Output the [X, Y] coordinate of the center of the cell containing the given text.  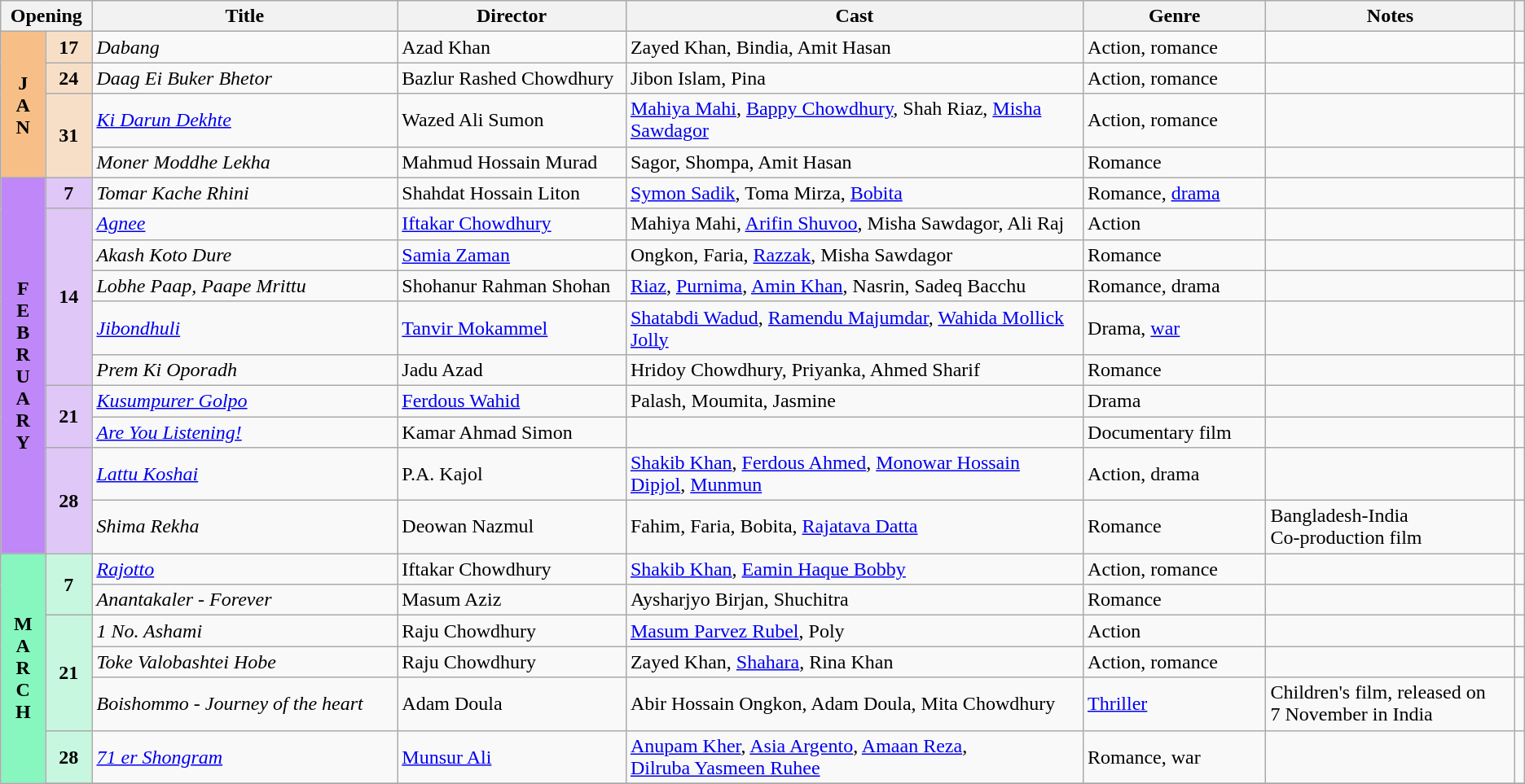
Rajotto [244, 569]
Anantakaler - Forever [244, 600]
Are You Listening! [244, 432]
Anupam Kher, Asia Argento, Amaan Reza, Dilruba Yasmeen Ruhee [854, 757]
Wazed Ali Sumon [512, 120]
Abir Hossain Ongkon, Adam Doula, Mita Chowdhury [854, 703]
Genre [1175, 16]
Moner Moddhe Lekha [244, 162]
Shakib Khan, Eamin Haque Bobby [854, 569]
Shatabdi Wadud, Ramendu Majumdar, Wahida Mollick Jolly [854, 327]
Director [512, 16]
Action, drama [1175, 474]
Adam Doula [512, 703]
Daag Ei Buker Bhetor [244, 78]
Notes [1390, 16]
Masum Aziz [512, 600]
Riaz, Purnima, Amin Khan, Nasrin, Sadeq Bacchu [854, 286]
Samia Zaman [512, 255]
Aysharjyo Birjan, Shuchitra [854, 600]
P.A. Kajol [512, 474]
Zayed Khan, Bindia, Amit Hasan [854, 47]
Children's film, released on 7 November in India [1390, 703]
Deowan Nazmul [512, 528]
Tanvir Mokammel [512, 327]
Agnee [244, 224]
Ongkon, Faria, Razzak, Misha Sawdagor [854, 255]
Fahim, Faria, Bobita, Rajatava Datta [854, 528]
Masum Parvez Rubel, Poly [854, 631]
Bangladesh-India Co-production film [1390, 528]
JAN [23, 104]
Zayed Khan, Shahara, Rina Khan [854, 662]
71 er Shongram [244, 757]
Opening [46, 16]
Shahdat Hossain Liton [512, 193]
Munsur Ali [512, 757]
Hridoy Chowdhury, Priyanka, Ahmed Sharif [854, 370]
Ferdous Wahid [512, 401]
Ki Darun Dekhte [244, 120]
Documentary film [1175, 432]
Jibon Islam, Pina [854, 78]
Jadu Azad [512, 370]
Prem Ki Oporadh [244, 370]
Dabang [244, 47]
Shima Rekha [244, 528]
Mahiya Mahi, Bappy Chowdhury, Shah Riaz, Misha Sawdagor [854, 120]
Kamar Ahmad Simon [512, 432]
MARCH [23, 668]
Thriller [1175, 703]
Romance, war [1175, 757]
Jibondhuli [244, 327]
1 No. Ashami [244, 631]
FEBRUARY [23, 366]
Title [244, 16]
Toke Valobashtei Hobe [244, 662]
31 [68, 135]
Lattu Koshai [244, 474]
Mahiya Mahi, Arifin Shuvoo, Misha Sawdagor, Ali Raj [854, 224]
14 [68, 296]
24 [68, 78]
Palash, Moumita, Jasmine [854, 401]
Mahmud Hossain Murad [512, 162]
Boishommo - Journey of the heart [244, 703]
Cast [854, 16]
Drama [1175, 401]
Akash Koto Dure [244, 255]
Sagor, Shompa, Amit Hasan [854, 162]
Symon Sadik, Toma Mirza, Bobita [854, 193]
Lobhe Paap, Paape Mrittu [244, 286]
Kusumpurer Golpo [244, 401]
Drama, war [1175, 327]
Tomar Kache Rhini [244, 193]
Shohanur Rahman Shohan [512, 286]
Azad Khan [512, 47]
Bazlur Rashed Chowdhury [512, 78]
Shakib Khan, Ferdous Ahmed, Monowar Hossain Dipjol, Munmun [854, 474]
17 [68, 47]
